From the cell containing the given text, extract its center point as [X, Y] coordinate. 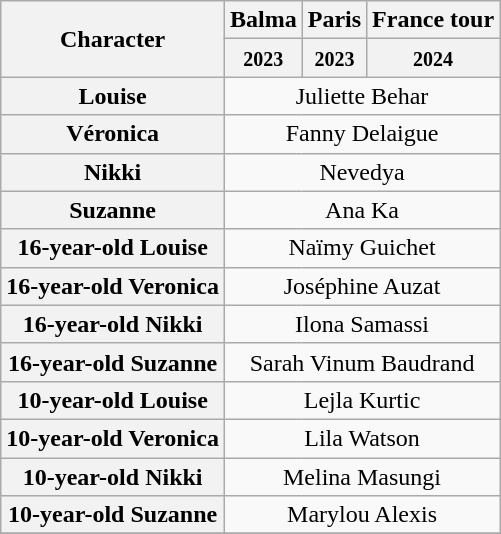
Ilona Samassi [362, 324]
France tour [434, 20]
2024 [434, 58]
Véronica [113, 134]
Lila Watson [362, 438]
Nevedya [362, 172]
Sarah Vinum Baudrand [362, 362]
10-year-old Suzanne [113, 515]
Marylou Alexis [362, 515]
16-year-old Louise [113, 248]
Character [113, 39]
Louise [113, 96]
Nikki [113, 172]
Melina Masungi [362, 477]
Ana Ka [362, 210]
Paris [334, 20]
Juliette Behar [362, 96]
16-year-old Nikki [113, 324]
Suzanne [113, 210]
Naïmy Guichet [362, 248]
10-year-old Veronica [113, 438]
10-year-old Nikki [113, 477]
Balma [263, 20]
10-year-old Louise [113, 400]
16-year-old Veronica [113, 286]
16-year-old Suzanne [113, 362]
Joséphine Auzat [362, 286]
Fanny Delaigue [362, 134]
Lejla Kurtic [362, 400]
